Output the (x, y) coordinate of the center of the cell containing the given text.  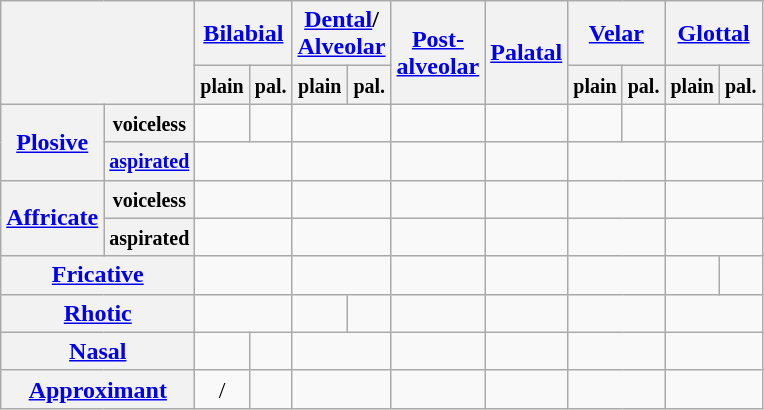
Nasal (98, 351)
Affricate (52, 218)
Fricative (98, 275)
Dental/Alveolar (342, 34)
Plosive (52, 142)
Palatal (526, 52)
Bilabial (244, 34)
Rhotic (98, 313)
Approximant (98, 389)
Post-alveolar (438, 52)
/ (222, 389)
Glottal (714, 34)
Velar (616, 34)
